Scan for the cell matching the given text and deliver its [X, Y] coordinate at center. 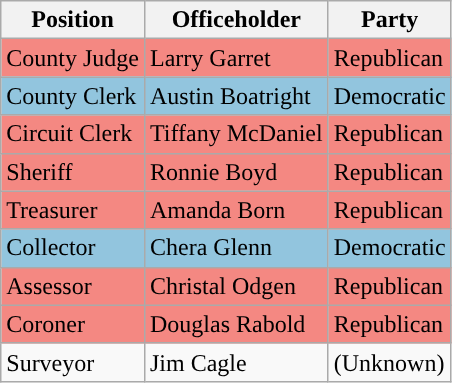
County Clerk [73, 96]
Position [73, 20]
Jim Cagle [236, 362]
(Unknown) [390, 362]
Sheriff [73, 172]
Chera Glenn [236, 248]
Douglas Rabold [236, 324]
Tiffany McDaniel [236, 134]
Collector [73, 248]
County Judge [73, 58]
Coroner [73, 324]
Party [390, 20]
Circuit Clerk [73, 134]
Surveyor [73, 362]
Officeholder [236, 20]
Assessor [73, 286]
Amanda Born [236, 210]
Treasurer [73, 210]
Austin Boatright [236, 96]
Ronnie Boyd [236, 172]
Christal Odgen [236, 286]
Larry Garret [236, 58]
